Output the (X, Y) coordinate of the center of the cell containing the given text.  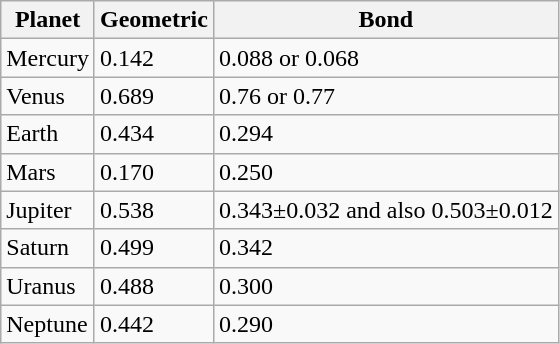
0.290 (386, 324)
0.689 (154, 96)
Geometric (154, 20)
Mars (48, 172)
0.170 (154, 172)
Mercury (48, 58)
Earth (48, 134)
0.76 or 0.77 (386, 96)
0.250 (386, 172)
0.343±0.032 and also 0.503±0.012 (386, 210)
0.088 or 0.068 (386, 58)
Jupiter (48, 210)
0.434 (154, 134)
Venus (48, 96)
0.142 (154, 58)
Neptune (48, 324)
0.300 (386, 286)
Uranus (48, 286)
Planet (48, 20)
Bond (386, 20)
0.538 (154, 210)
Saturn (48, 248)
0.294 (386, 134)
0.499 (154, 248)
0.342 (386, 248)
0.488 (154, 286)
0.442 (154, 324)
